Scan for the cell matching the given text and deliver its [x, y] coordinate at center. 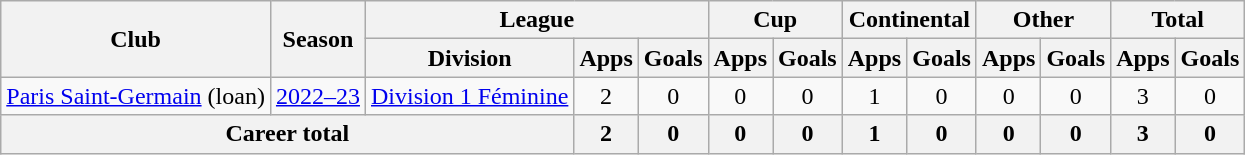
League [536, 20]
Total [1178, 20]
Division [469, 58]
Career total [288, 134]
Other [1043, 20]
Continental [909, 20]
Cup [775, 20]
2022–23 [318, 96]
Paris Saint-Germain (loan) [136, 96]
Division 1 Féminine [469, 96]
Club [136, 39]
Season [318, 39]
